Scan for the cell matching the given text and deliver its (X, Y) coordinate at center. 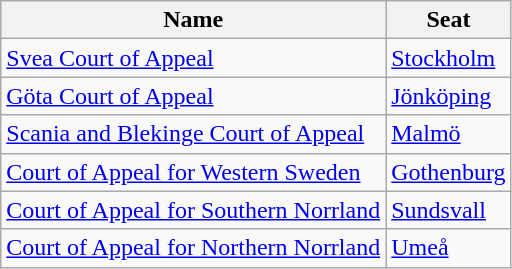
Sundsvall (448, 210)
Jönköping (448, 96)
Gothenburg (448, 172)
Umeå (448, 248)
Name (194, 20)
Malmö (448, 134)
Seat (448, 20)
Court of Appeal for Western Sweden (194, 172)
Scania and Blekinge Court of Appeal (194, 134)
Stockholm (448, 58)
Court of Appeal for Northern Norrland (194, 248)
Svea Court of Appeal (194, 58)
Court of Appeal for Southern Norrland (194, 210)
Göta Court of Appeal (194, 96)
